Locate the cell with the specified text and output its [X, Y] center coordinate. 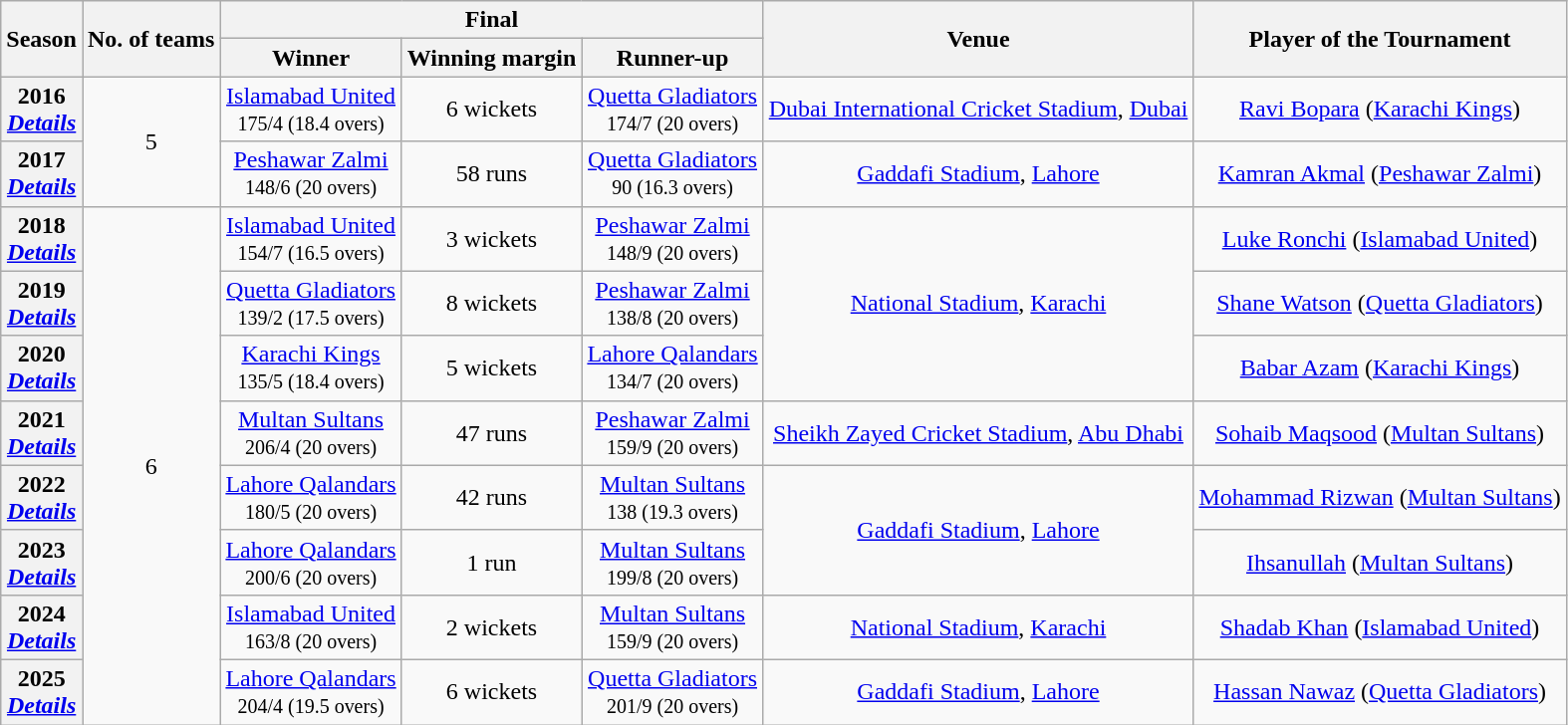
Winner [311, 58]
6 [150, 465]
2020Details [42, 368]
5 [150, 141]
Shadab Khan (Islamabad United) [1380, 627]
Quetta Gladiators174/7 (20 overs) [672, 110]
Quetta Gladiators90 (16.3 overs) [672, 173]
2021Details [42, 432]
Kamran Akmal (Peshawar Zalmi) [1380, 173]
Lahore Qalandars 200/6 (20 overs) [311, 562]
2018Details [42, 239]
Season [42, 39]
Karachi Kings135/5 (18.4 overs) [311, 368]
Quetta Gladiators139/2 (17.5 overs) [311, 303]
Peshawar Zalmi138/8 (20 overs) [672, 303]
Hassan Nawaz (Quetta Gladiators) [1380, 691]
Islamabad United154/7 (16.5 overs) [311, 239]
2 wickets [492, 627]
3 wickets [492, 239]
Lahore Qalandars 204/4 (19.5 overs) [311, 691]
Peshawar Zalmi148/6 (20 overs) [311, 173]
Babar Azam (Karachi Kings) [1380, 368]
Shane Watson (Quetta Gladiators) [1380, 303]
Dubai International Cricket Stadium, Dubai [978, 110]
Venue [978, 39]
Lahore Qalandars134/7 (20 overs) [672, 368]
2023Details [42, 562]
Sheikh Zayed Cricket Stadium, Abu Dhabi [978, 432]
5 wickets [492, 368]
2022Details [42, 498]
42 runs [492, 498]
Winning margin [492, 58]
Peshawar Zalmi148/9 (20 overs) [672, 239]
Luke Ronchi (Islamabad United) [1380, 239]
Quetta Gladiators 201/9 (20 overs) [672, 691]
Runner-up [672, 58]
Multan Sultans159/9 (20 overs) [672, 627]
1 run [492, 562]
Multan Sultans206/4 (20 overs) [311, 432]
2017Details [42, 173]
No. of teams [150, 39]
Ravi Bopara (Karachi Kings) [1380, 110]
Islamabad United 163/8 (20 overs) [311, 627]
58 runs [492, 173]
Ihsanullah (Multan Sultans) [1380, 562]
Player of the Tournament [1380, 39]
Mohammad Rizwan (Multan Sultans) [1380, 498]
Final [492, 20]
Sohaib Maqsood (Multan Sultans) [1380, 432]
Peshawar Zalmi159/9 (20 overs) [672, 432]
2016Details [42, 110]
2024Details [42, 627]
Lahore Qalandars180/5 (20 overs) [311, 498]
8 wickets [492, 303]
Multan Sultans 199/8 (20 overs) [672, 562]
2025Details [42, 691]
47 runs [492, 432]
Islamabad United175/4 (18.4 overs) [311, 110]
Multan Sultans138 (19.3 overs) [672, 498]
2019Details [42, 303]
